For the text-containing cell, return its midpoint in [x, y] coordinate format. 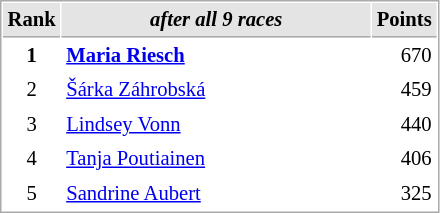
3 [32, 124]
Šárka Záhrobská [216, 90]
Tanja Poutiainen [216, 158]
406 [404, 158]
Points [404, 20]
Rank [32, 20]
after all 9 races [216, 20]
Maria Riesch [216, 56]
5 [32, 194]
4 [32, 158]
440 [404, 124]
670 [404, 56]
459 [404, 90]
Lindsey Vonn [216, 124]
325 [404, 194]
2 [32, 90]
Sandrine Aubert [216, 194]
1 [32, 56]
